Search for the cell housing the specified text and yield its (X, Y) center coordinate. 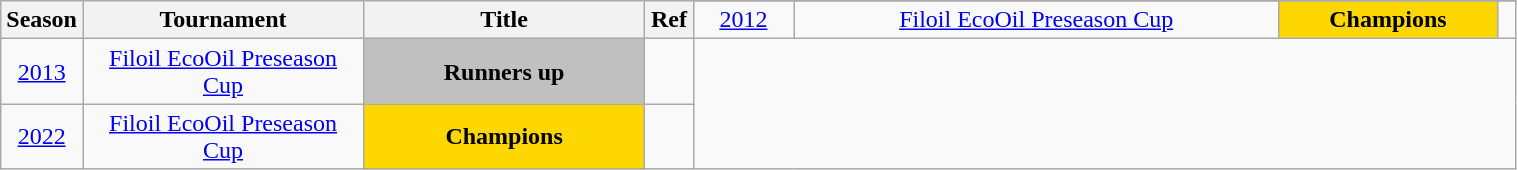
Tournament (222, 20)
Title (504, 20)
2022 (42, 136)
Ref (670, 20)
Season (42, 20)
2012 (743, 20)
Runners up (504, 72)
2013 (42, 72)
